For the text-containing cell, return its midpoint in (X, Y) coordinate format. 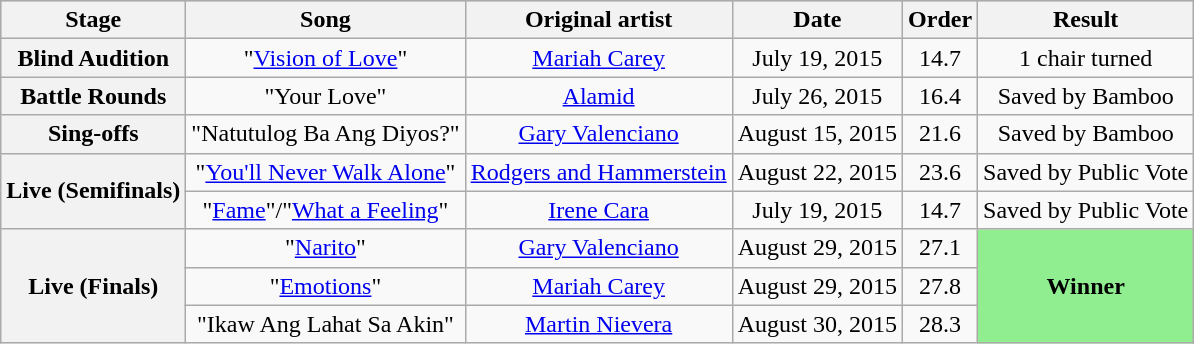
Battle Rounds (94, 96)
27.1 (940, 248)
Winner (1086, 286)
Blind Audition (94, 58)
"Narito" (326, 248)
"You'll Never Walk Alone" (326, 172)
23.6 (940, 172)
Original artist (598, 20)
28.3 (940, 324)
August 15, 2015 (817, 134)
Song (326, 20)
Irene Cara (598, 210)
Live (Finals) (94, 286)
July 26, 2015 (817, 96)
"Emotions" (326, 286)
Date (817, 20)
"Fame"/"What a Feeling" (326, 210)
1 chair turned (1086, 58)
Stage (94, 20)
Martin Nievera (598, 324)
Order (940, 20)
16.4 (940, 96)
"Ikaw Ang Lahat Sa Akin" (326, 324)
August 22, 2015 (817, 172)
"Natutulog Ba Ang Diyos?" (326, 134)
Alamid (598, 96)
Result (1086, 20)
"Your Love" (326, 96)
Sing-offs (94, 134)
Live (Semifinals) (94, 191)
27.8 (940, 286)
August 30, 2015 (817, 324)
"Vision of Love" (326, 58)
Rodgers and Hammerstein (598, 172)
21.6 (940, 134)
